Determine the [X, Y] coordinate at the center of the cell enclosing the given text.  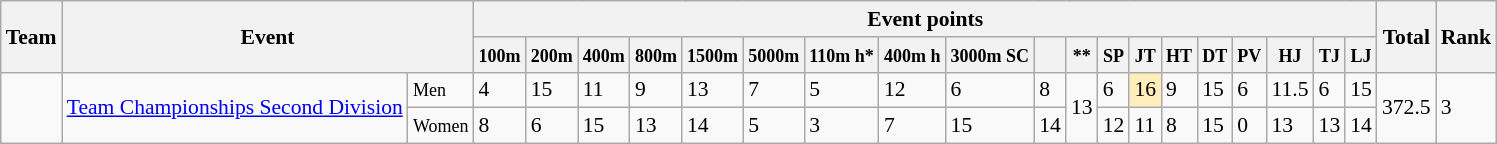
110m h* [842, 55]
SP [1114, 55]
JT [1145, 55]
HJ [1290, 55]
400m [604, 55]
TJ [1330, 55]
800m [656, 55]
4 [500, 90]
11.5 [1290, 90]
372.5 [1406, 108]
LJ [1361, 55]
HT [1179, 55]
100m [500, 55]
Rank [1466, 36]
3000m SC [990, 55]
Women [441, 126]
** [1082, 55]
Men [441, 90]
DT [1214, 55]
16 [1145, 90]
Total [1406, 36]
1500m [712, 55]
Event [268, 36]
PV [1249, 55]
200m [552, 55]
Event points [926, 19]
Team [32, 36]
5000m [774, 55]
0 [1249, 126]
400m h [912, 55]
Team Championships Second Division [235, 108]
